Return the (X, Y) coordinate for the center point of the cell that contains the specified text.  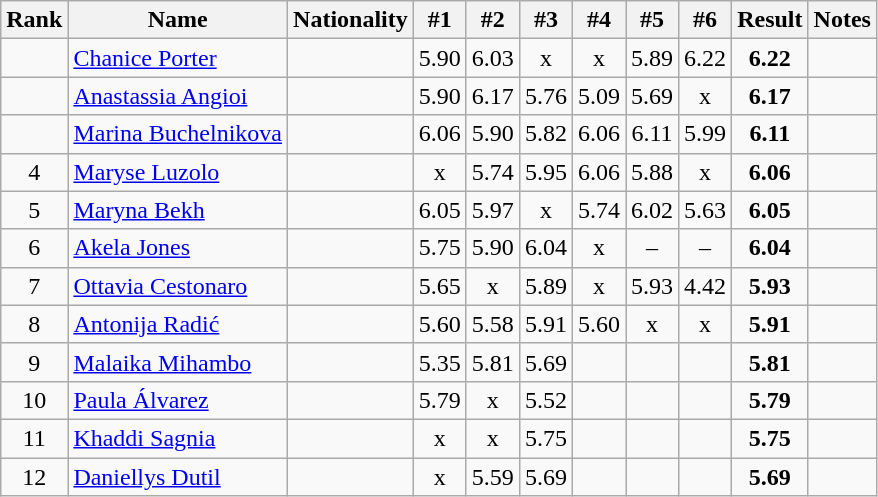
7 (34, 286)
6.02 (652, 210)
5.63 (706, 210)
#5 (652, 20)
#6 (706, 20)
Akela Jones (178, 248)
Anastassia Angioi (178, 96)
Antonija Radić (178, 324)
6 (34, 248)
#2 (492, 20)
Daniellys Dutil (178, 477)
5 (34, 210)
5.97 (492, 210)
Marina Buchelnikova (178, 134)
#4 (598, 20)
10 (34, 400)
Chanice Porter (178, 58)
Result (770, 20)
Maryse Luzolo (178, 172)
Khaddi Sagnia (178, 438)
Name (178, 20)
5.59 (492, 477)
5.65 (440, 286)
5.35 (440, 362)
Nationality (351, 20)
Notes (842, 20)
5.58 (492, 324)
5.88 (652, 172)
6.03 (492, 58)
4.42 (706, 286)
Maryna Bekh (178, 210)
5.95 (546, 172)
5.76 (546, 96)
5.82 (546, 134)
#1 (440, 20)
Ottavia Cestonaro (178, 286)
Paula Álvarez (178, 400)
Malaika Mihambo (178, 362)
5.99 (706, 134)
Rank (34, 20)
9 (34, 362)
5.52 (546, 400)
4 (34, 172)
11 (34, 438)
#3 (546, 20)
8 (34, 324)
12 (34, 477)
5.09 (598, 96)
